Determine the [x, y] coordinate at the center of the cell enclosing the given text.  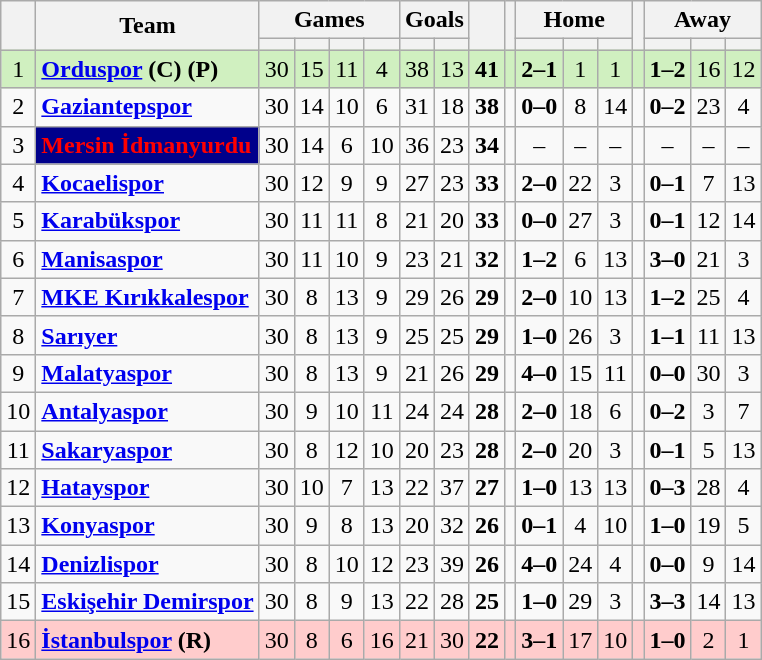
1–1 [668, 335]
39 [452, 564]
17 [580, 640]
37 [452, 488]
Gaziantepspor [148, 107]
Team [148, 26]
Away [702, 20]
3–1 [540, 640]
Denizlispor [148, 564]
2–1 [540, 69]
Games [329, 20]
3–3 [668, 602]
Karabükspor [148, 221]
34 [486, 145]
Eskişehir Demirspor [148, 602]
Konyaspor [148, 526]
İstanbulspor (R) [148, 640]
MKE Kırıkkalespor [148, 297]
Malatyaspor [148, 373]
Antalyaspor [148, 411]
41 [486, 69]
Manisaspor [148, 259]
Mersin İdmanyurdu [148, 145]
31 [416, 107]
36 [416, 145]
Orduspor (C) (P) [148, 69]
Home [574, 20]
Sarıyer [148, 335]
Sakaryaspor [148, 449]
Goals [434, 20]
Kocaelispor [148, 183]
19 [708, 526]
Hatayspor [148, 488]
0–3 [668, 488]
3–0 [668, 259]
